Return the (x, y) coordinate for the center point of the cell that contains the specified text.  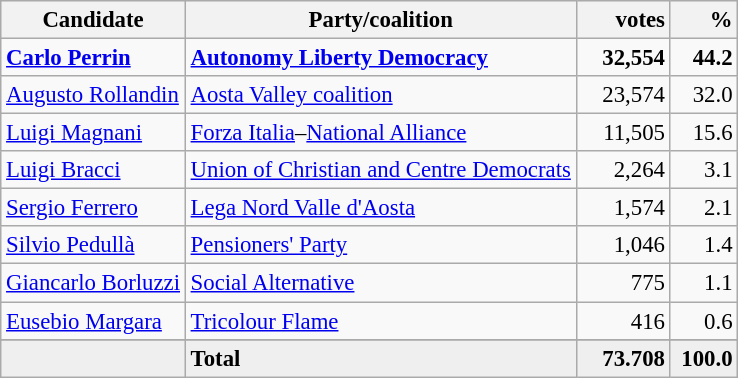
15.6 (704, 133)
Autonomy Liberty Democracy (380, 58)
3.1 (704, 170)
votes (623, 20)
2.1 (704, 208)
Candidate (94, 20)
32.0 (704, 95)
Luigi Magnani (94, 133)
Aosta Valley coalition (380, 95)
Sergio Ferrero (94, 208)
0.6 (704, 321)
2,264 (623, 170)
Carlo Perrin (94, 58)
100.0 (704, 358)
Eusebio Margara (94, 321)
1.4 (704, 245)
% (704, 20)
Pensioners' Party (380, 245)
1,574 (623, 208)
23,574 (623, 95)
Luigi Bracci (94, 170)
1,046 (623, 245)
Social Alternative (380, 283)
1.1 (704, 283)
44.2 (704, 58)
Party/coalition (380, 20)
Giancarlo Borluzzi (94, 283)
Forza Italia–National Alliance (380, 133)
11,505 (623, 133)
Silvio Pedullà (94, 245)
775 (623, 283)
32,554 (623, 58)
Lega Nord Valle d'Aosta (380, 208)
Total (380, 358)
Union of Christian and Centre Democrats (380, 170)
73.708 (623, 358)
416 (623, 321)
Tricolour Flame (380, 321)
Augusto Rollandin (94, 95)
